Determine the (x, y) coordinate at the center of the cell enclosing the given text.  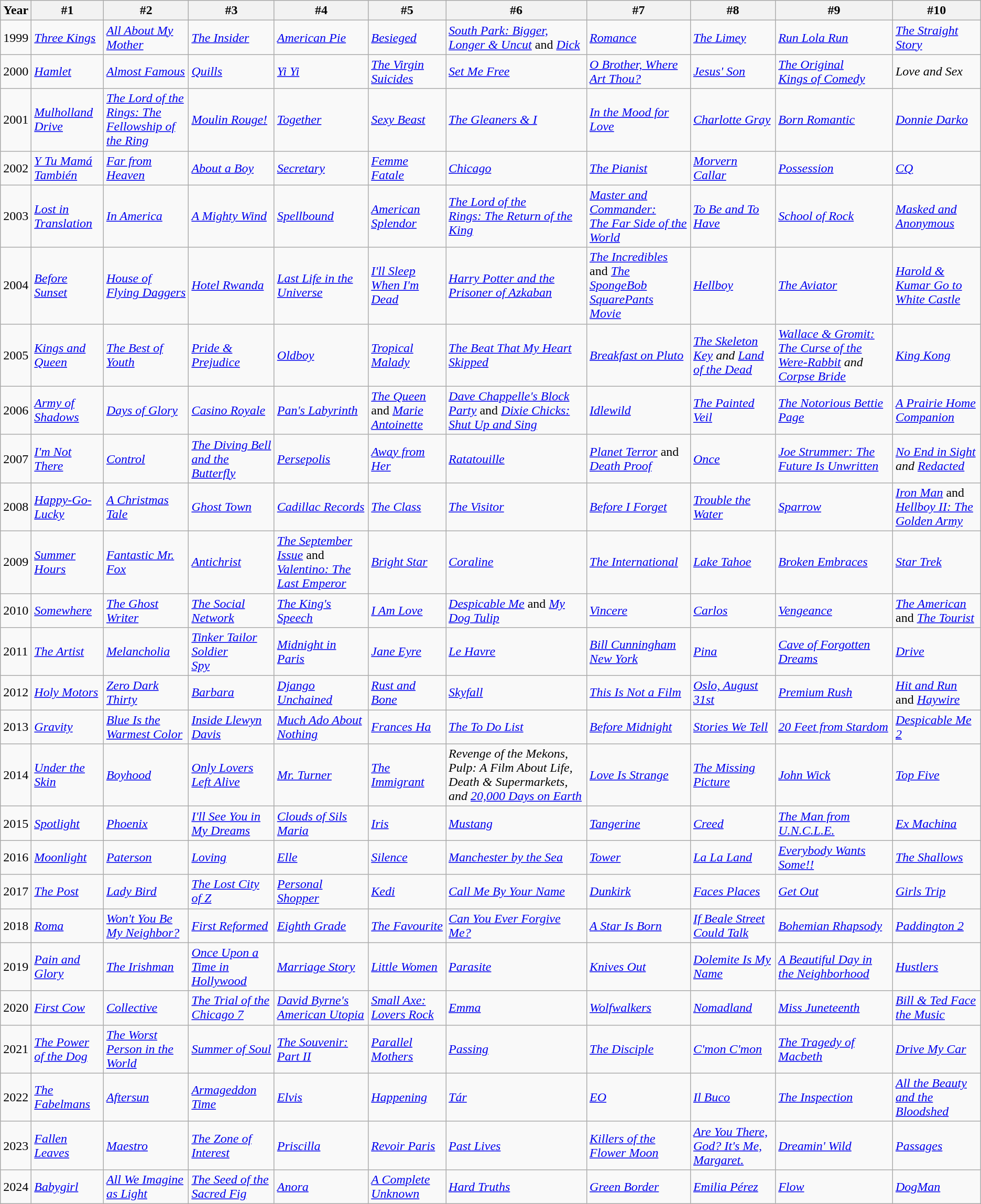
2006 (16, 410)
Pain and Glory (68, 967)
Blue Is the Warmest Color (146, 727)
House of Flying Daggers (146, 286)
Oslo, August 31st (733, 693)
Idlewild (639, 410)
Hellboy (733, 286)
2011 (16, 652)
Small Axe: Lovers Rock (407, 1008)
Silence (407, 857)
Cave of Forgotten Dreams (834, 652)
Stories We Tell (733, 727)
#1 (68, 10)
Mulholland Drive (68, 119)
Killers of the Flower Moon (639, 1145)
Oldboy (321, 355)
Can You Ever Forgive Me? (517, 925)
Gravity (68, 727)
Harry Potter and the Prisoner of Azkaban (517, 286)
Fallen Leaves (68, 1145)
The Lord of theRings: The Return of the King (517, 216)
Y Tu Mamá También (68, 168)
The Class (407, 507)
First Reformed (232, 925)
About a Boy (232, 168)
20 Feet from Stardom (834, 727)
The Trial of the Chicago 7 (232, 1008)
Fantastic Mr. Fox (146, 562)
Il Buco (733, 1097)
2004 (16, 286)
Broken Embraces (834, 562)
The Incredibles and The SpongeBob SquarePants Movie (639, 286)
Happy-Go-Lucky (68, 507)
All About My Mother (146, 38)
Little Women (407, 967)
Elvis (321, 1097)
O Brother, Where Art Thou? (639, 71)
The Inspection (834, 1097)
A Star Is Born (639, 925)
All the Beauty and the Bloodshed (936, 1097)
2007 (16, 458)
2000 (16, 71)
Drive (936, 652)
Joe Strummer: The Future Is Unwritten (834, 458)
The Shallows (936, 857)
This Is Not a Film (639, 693)
Holy Motors (68, 693)
The Beat That My Heart Skipped (517, 355)
#3 (232, 10)
A Mighty Wind (232, 216)
Skyfall (517, 693)
Happening (407, 1097)
The Seed of the Sacred Fig (232, 1186)
Pride & Prejudice (232, 355)
Parasite (517, 967)
Girls Trip (936, 892)
Frances Ha (407, 727)
First Cow (68, 1008)
Born Romantic (834, 119)
#4 (321, 10)
Creed (733, 824)
Sexy Beast (407, 119)
Lake Tahoe (733, 562)
Hard Truths (517, 1186)
2016 (16, 857)
Le Havre (517, 652)
Babygirl (68, 1186)
Ex Machina (936, 824)
Passing (517, 1049)
The Souvenir: Part II (321, 1049)
Anora (321, 1186)
Lady Bird (146, 892)
CQ (936, 168)
The Disciple (639, 1049)
The OriginalKings of Comedy (834, 71)
Coraline (517, 562)
Top Five (936, 775)
Bill Cunningham New York (639, 652)
Before Midnight (639, 727)
2017 (16, 892)
Hustlers (936, 967)
Pan's Labyrinth (321, 410)
I'm Not There (68, 458)
Persepolis (321, 458)
Bright Star (407, 562)
Before I Forget (639, 507)
Days of Glory (146, 410)
The Irishman (146, 967)
Harold & Kumar Go to White Castle (936, 286)
2009 (16, 562)
Hotel Rwanda (232, 286)
#6 (517, 10)
Melancholia (146, 652)
Summer Hours (68, 562)
2003 (16, 216)
Manchester by the Sea (517, 857)
The September Issue and Valentino: The Last Emperor (321, 562)
2023 (16, 1145)
Control (146, 458)
Dreamin' Wild (834, 1145)
The Limey (733, 38)
Flow (834, 1186)
American Splendor (407, 216)
The Painted Veil (733, 410)
Tinker Tailor SoldierSpy (232, 652)
Bohemian Rhapsody (834, 925)
Far from Heaven (146, 168)
Rust and Bone (407, 693)
Knives Out (639, 967)
The Artist (68, 652)
King Kong (936, 355)
Ratatouille (517, 458)
The Skeleton Key and Land of the Dead (733, 355)
#2 (146, 10)
The Social Network (232, 610)
A Complete Unknown (407, 1186)
All We Imagine as Light (146, 1186)
Despicable Me 2 (936, 727)
Everybody Wants Some!! (834, 857)
Drive My Car (936, 1049)
To Be and To Have (733, 216)
2022 (16, 1097)
Vengeance (834, 610)
Master and Commander:The Far Side of the World (639, 216)
2018 (16, 925)
The Favourite (407, 925)
Elle (321, 857)
Dave Chappelle's Block Party and Dixie Chicks: Shut Up and Sing (517, 410)
Iris (407, 824)
Bill & Ted Face the Music (936, 1008)
Spotlight (68, 824)
Premium Rush (834, 693)
Once (733, 458)
C'mon C'mon (733, 1049)
Dunkirk (639, 892)
Trouble the Water (733, 507)
Miss Juneteenth (834, 1008)
Only Lovers Left Alive (232, 775)
John Wick (834, 775)
2012 (16, 693)
Zero Dark Thirty (146, 693)
Midnight in Paris (321, 652)
The Missing Picture (733, 775)
Femme Fatale (407, 168)
Tower (639, 857)
2021 (16, 1049)
Carlos (733, 610)
The American and The Tourist (936, 610)
Much Ado About Nothing (321, 727)
The Tragedy of Macbeth (834, 1049)
Once Upon a Time in Hollywood (232, 967)
Jesus' Son (733, 71)
The Fabelmans (68, 1097)
A Beautiful Day in the Neighborhood (834, 967)
2024 (16, 1186)
Phoenix (146, 824)
Faces Places (733, 892)
The Diving Bell and the Butterfly (232, 458)
Inside Llewyn Davis (232, 727)
Despicable Me and My Dog Tulip (517, 610)
The Visitor (517, 507)
Aftersun (146, 1097)
Loving (232, 857)
Army of Shadows (68, 410)
I'll Sleep When I'm Dead (407, 286)
Sparrow (834, 507)
Quills (232, 71)
Masked and Anonymous (936, 216)
Star Trek (936, 562)
If Beale Street Could Talk (733, 925)
The Best of Youth (146, 355)
Parallel Mothers (407, 1049)
The Lord of theRings: The Fellowship of the Ring (146, 119)
The Power of the Dog (68, 1049)
Green Border (639, 1186)
The Ghost Writer (146, 610)
Chicago (517, 168)
Eighth Grade (321, 925)
David Byrne's American Utopia (321, 1008)
The Virgin Suicides (407, 71)
Emilia Pérez (733, 1186)
Iron Man and Hellboy II: The Golden Army (936, 507)
The To Do List (517, 727)
Besieged (407, 38)
A Prairie Home Companion (936, 410)
The Pianist (639, 168)
Secretary (321, 168)
The Man from U.N.C.L.E. (834, 824)
La La Land (733, 857)
Spellbound (321, 216)
2001 (16, 119)
Together (321, 119)
EO (639, 1097)
Dolemite Is My Name (733, 967)
1999 (16, 38)
Set Me Free (517, 71)
Moulin Rouge! (232, 119)
Vincere (639, 610)
#5 (407, 10)
Donnie Darko (936, 119)
Cadillac Records (321, 507)
#10 (936, 10)
2019 (16, 967)
Romance (639, 38)
Summer of Soul (232, 1049)
The International (639, 562)
Barbara (232, 693)
Hamlet (68, 71)
Call Me By Your Name (517, 892)
School of Rock (834, 216)
2014 (16, 775)
Paddington 2 (936, 925)
Almost Famous (146, 71)
Pina (733, 652)
Collective (146, 1008)
Revoir Paris (407, 1145)
Won't You Be My Neighbor? (146, 925)
Lost in Translation (68, 216)
Tár (517, 1097)
The Zone of Interest (232, 1145)
I Am Love (407, 610)
2020 (16, 1008)
Revenge of the Mekons, Pulp: A Film About Life, Death & Supermarkets, and 20,000 Days on Earth (517, 775)
Passages (936, 1145)
Past Lives (517, 1145)
Wallace & Gromit: The Curse of the Were-Rabbit and Corpse Bride (834, 355)
Run Lola Run (834, 38)
The Gleaners & I (517, 119)
Tangerine (639, 824)
Armageddon Time (232, 1097)
Love Is Strange (639, 775)
Away from Her (407, 458)
2010 (16, 610)
Are You There, God? It's Me, Margaret. (733, 1145)
DogMan (936, 1186)
South Park: Bigger, Longer & Uncut and Dick (517, 38)
Roma (68, 925)
The Worst Person in the World (146, 1049)
Emma (517, 1008)
The Notorious Bettie Page (834, 410)
Marriage Story (321, 967)
Jane Eyre (407, 652)
Possession (834, 168)
Year (16, 10)
Nomadland (733, 1008)
Paterson (146, 857)
Get Out (834, 892)
Maestro (146, 1145)
Antichrist (232, 562)
2002 (16, 168)
Charlotte Gray (733, 119)
Planet Terror and Death Proof (639, 458)
Django Unchained (321, 693)
#8 (733, 10)
The Straight Story (936, 38)
In America (146, 216)
The Lost City of Z (232, 892)
Love and Sex (936, 71)
Three Kings (68, 38)
2008 (16, 507)
2015 (16, 824)
Under the Skin (68, 775)
Last Life in the Universe (321, 286)
The Aviator (834, 286)
The Post (68, 892)
American Pie (321, 38)
Wolfwalkers (639, 1008)
Ghost Town (232, 507)
Morvern Callar (733, 168)
I'll See You in My Dreams (232, 824)
Boyhood (146, 775)
Breakfast on Pluto (639, 355)
The Insider (232, 38)
Personal Shopper (321, 892)
Before Sunset (68, 286)
Mr. Turner (321, 775)
2013 (16, 727)
#9 (834, 10)
Priscilla (321, 1145)
Mustang (517, 824)
A Christmas Tale (146, 507)
The Queen and Marie Antoinette (407, 410)
Tropical Malady (407, 355)
Moonlight (68, 857)
Hit and Run and Haywire (936, 693)
The King's Speech (321, 610)
No End in Sight and Redacted (936, 458)
The Immigrant (407, 775)
In the Mood for Love (639, 119)
Clouds of Sils Maria (321, 824)
Casino Royale (232, 410)
Kings and Queen (68, 355)
Yi Yi (321, 71)
Somewhere (68, 610)
#7 (639, 10)
2005 (16, 355)
Kedi (407, 892)
